Identify which cell holds the provided text, then report its (X, Y) central coordinate. 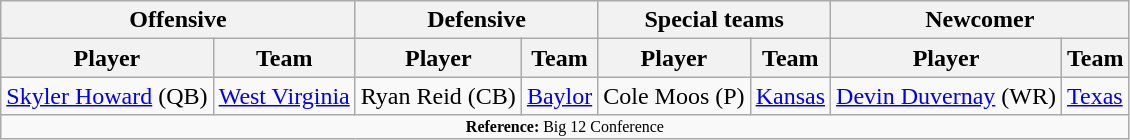
Texas (1096, 96)
Ryan Reid (CB) (438, 96)
West Virginia (284, 96)
Skyler Howard (QB) (107, 96)
Offensive (178, 20)
Special teams (714, 20)
Reference: Big 12 Conference (565, 127)
Defensive (476, 20)
Kansas (790, 96)
Newcomer (980, 20)
Devin Duvernay (WR) (946, 96)
Baylor (559, 96)
Cole Moos (P) (674, 96)
